Detect which cell encompasses the target text, then output its [X, Y] center coordinate. 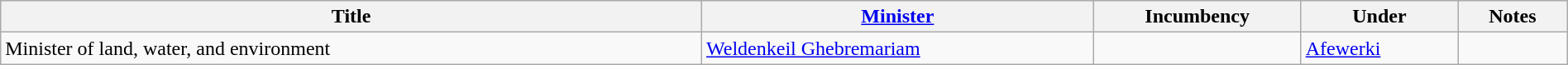
Weldenkeil Ghebremariam [898, 48]
Incumbency [1198, 17]
Under [1379, 17]
Minister [898, 17]
Title [351, 17]
Afewerki [1379, 48]
Minister of land, water, and environment [351, 48]
Notes [1513, 17]
